Detect which cell encompasses the target text, then output its (x, y) center coordinate. 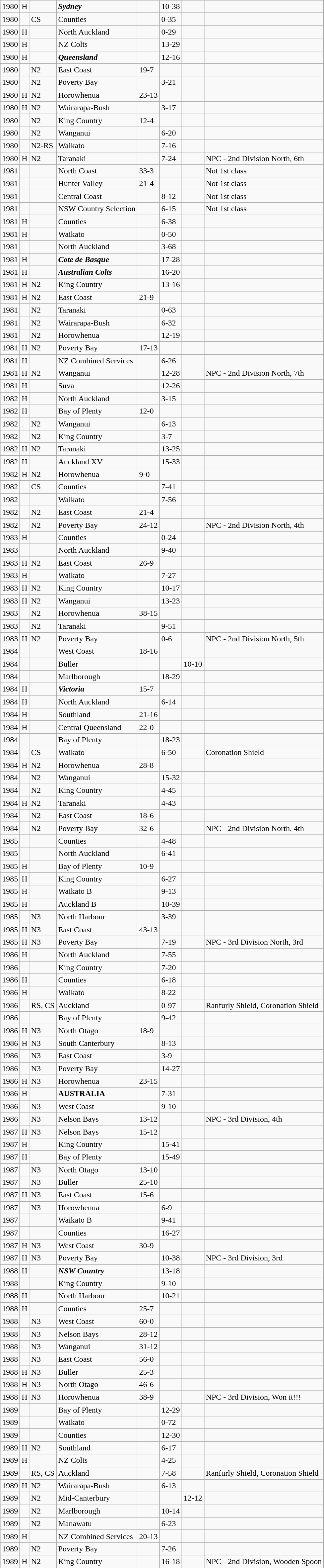
NPC - 2nd Division, Wooden Spoon (264, 1561)
Victoria (97, 689)
13-10 (149, 1169)
13-12 (149, 1119)
32-6 (149, 828)
0-24 (170, 537)
7-16 (170, 145)
19-7 (149, 70)
Central Queensland (97, 727)
20-13 (149, 1536)
7-24 (170, 158)
10-9 (149, 866)
12-19 (170, 335)
16-18 (170, 1561)
Auckland B (97, 904)
18-9 (149, 1031)
AUSTRALIA (97, 1094)
18-16 (149, 651)
10-39 (170, 904)
16-27 (170, 1233)
15-41 (170, 1144)
38-15 (149, 613)
NPC - 2nd Division North, 7th (264, 373)
Australian Colts (97, 272)
3-39 (170, 917)
6-15 (170, 209)
Coronation Shield (264, 752)
18-6 (149, 816)
15-6 (149, 1195)
12-28 (170, 373)
7-19 (170, 942)
24-12 (149, 525)
43-13 (149, 929)
8-22 (170, 993)
7-58 (170, 1473)
16-20 (170, 272)
3-7 (170, 436)
4-48 (170, 841)
4-45 (170, 790)
3-9 (170, 1056)
Auckland XV (97, 462)
6-27 (170, 879)
12-26 (170, 386)
NSW Country Selection (97, 209)
18-23 (170, 740)
6-14 (170, 702)
7-20 (170, 968)
6-17 (170, 1448)
Hunter Valley (97, 184)
31-12 (149, 1346)
6-38 (170, 222)
0-50 (170, 234)
17-28 (170, 259)
3-15 (170, 399)
12-12 (193, 1498)
7-56 (170, 500)
0-72 (170, 1423)
9-0 (149, 474)
North Coast (97, 171)
7-31 (170, 1094)
4-43 (170, 803)
South Canterbury (97, 1043)
6-32 (170, 323)
15-7 (149, 689)
Queensland (97, 57)
38-9 (149, 1397)
6-23 (170, 1523)
10-17 (170, 588)
15-32 (170, 778)
7-41 (170, 487)
46-6 (149, 1385)
28-12 (149, 1334)
6-20 (170, 133)
25-3 (149, 1372)
3-68 (170, 247)
15-33 (170, 462)
9-40 (170, 550)
6-26 (170, 360)
0-63 (170, 310)
NPC - 2nd Division North, 6th (264, 158)
8-12 (170, 196)
0-97 (170, 1005)
6-41 (170, 854)
3-21 (170, 82)
26-9 (149, 563)
NPC - 3rd Division, 4th (264, 1119)
12-29 (170, 1410)
9-41 (170, 1220)
15-49 (170, 1157)
NPC - 2nd Division North, 5th (264, 639)
23-13 (149, 95)
7-26 (170, 1549)
14-27 (170, 1068)
N2-RS (43, 145)
23-15 (149, 1081)
15-12 (149, 1132)
9-42 (170, 1018)
21-9 (149, 297)
Manawatu (97, 1523)
0-6 (170, 639)
Sydney (97, 7)
22-0 (149, 727)
Cote de Basque (97, 259)
8-13 (170, 1043)
13-18 (170, 1271)
0-29 (170, 32)
NPC - 3rd Division, Won it!!! (264, 1397)
10-14 (170, 1511)
30-9 (149, 1245)
Mid-Canterbury (97, 1498)
7-55 (170, 955)
7-27 (170, 576)
10-21 (170, 1296)
NSW Country (97, 1271)
17-13 (149, 348)
12-16 (170, 57)
12-4 (149, 120)
NPC - 3rd Division North, 3rd (264, 942)
10-10 (193, 664)
25-10 (149, 1182)
56-0 (149, 1359)
9-13 (170, 891)
9-51 (170, 626)
3-17 (170, 108)
0-35 (170, 19)
28-8 (149, 765)
6-18 (170, 980)
13-29 (170, 45)
Central Coast (97, 196)
21-16 (149, 714)
33-3 (149, 171)
6-9 (170, 1208)
13-23 (170, 601)
12-30 (170, 1435)
6-50 (170, 752)
60-0 (149, 1321)
18-29 (170, 677)
Suva (97, 386)
13-25 (170, 449)
25-7 (149, 1309)
NPC - 3rd Division, 3rd (264, 1258)
13-16 (170, 285)
4-25 (170, 1460)
12-0 (149, 411)
